Provide the [X, Y] coordinate of the cell's center where the given text is located.  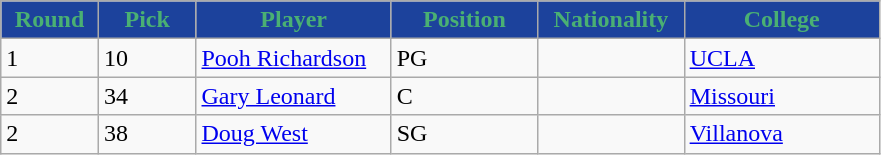
Pick [147, 20]
Doug West [294, 134]
Villanova [782, 134]
SG [464, 134]
UCLA [782, 58]
Player [294, 20]
Round [50, 20]
Position [464, 20]
10 [147, 58]
Nationality [611, 20]
Pooh Richardson [294, 58]
38 [147, 134]
Missouri [782, 96]
Gary Leonard [294, 96]
1 [50, 58]
College [782, 20]
34 [147, 96]
PG [464, 58]
C [464, 96]
